Return the (x, y) coordinate for the center point of the cell that contains the specified text.  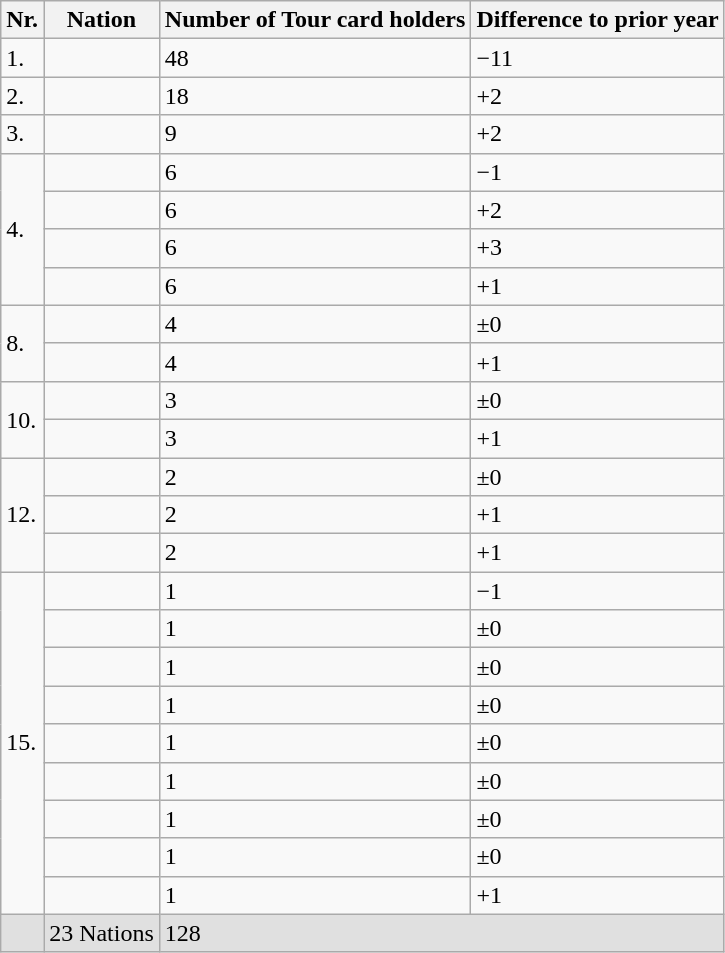
2. (22, 96)
18 (315, 96)
+3 (598, 248)
23 Nations (102, 933)
3. (22, 134)
9 (315, 134)
10. (22, 419)
Nr. (22, 20)
48 (315, 58)
−11 (598, 58)
12. (22, 515)
15. (22, 744)
Nation (102, 20)
1. (22, 58)
Number of Tour card holders (315, 20)
4. (22, 229)
8. (22, 343)
128 (442, 933)
Difference to prior year (598, 20)
